From the cell containing the given text, extract its center point as (x, y) coordinate. 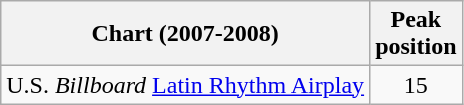
U.S. Billboard Latin Rhythm Airplay (186, 85)
15 (416, 85)
Peakposition (416, 34)
Chart (2007-2008) (186, 34)
